Provide the [X, Y] coordinate of the cell's center where the given text is located.  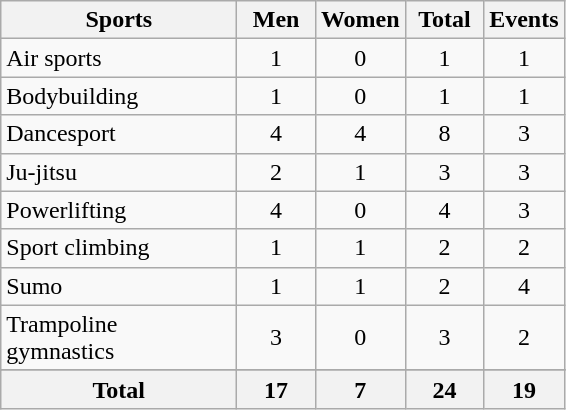
Events [524, 20]
7 [360, 389]
Men [276, 20]
17 [276, 389]
Ju-jitsu [119, 172]
Air sports [119, 58]
Trampoline gymnastics [119, 338]
Sports [119, 20]
19 [524, 389]
Bodybuilding [119, 96]
24 [444, 389]
Dancesport [119, 134]
Sumo [119, 286]
8 [444, 134]
Women [360, 20]
Sport climbing [119, 248]
Powerlifting [119, 210]
